Capture the cell that displays the provided text and extract its [x, y] central coordinate. 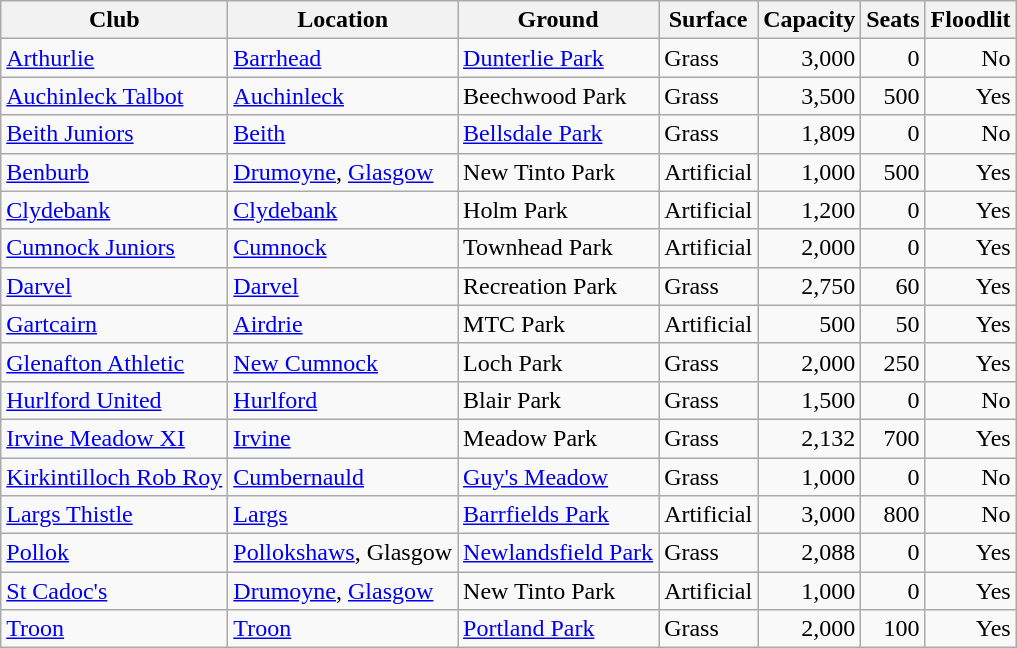
St Cadoc's [114, 591]
2,750 [810, 286]
Cumnock [343, 248]
MTC Park [558, 324]
Irvine [343, 438]
Dunterlie Park [558, 58]
Surface [708, 20]
800 [893, 515]
Largs Thistle [114, 515]
Cumnock Juniors [114, 248]
250 [893, 362]
Hurlford United [114, 400]
1,200 [810, 210]
2,132 [810, 438]
Barrhead [343, 58]
Barrfields Park [558, 515]
Arthurlie [114, 58]
Guy's Meadow [558, 477]
Newlandsfield Park [558, 553]
Glenafton Athletic [114, 362]
New Cumnock [343, 362]
Beith Juniors [114, 134]
Seats [893, 20]
Benburb [114, 172]
Bellsdale Park [558, 134]
Irvine Meadow XI [114, 438]
Kirkintilloch Rob Roy [114, 477]
700 [893, 438]
Location [343, 20]
1,500 [810, 400]
Meadow Park [558, 438]
Pollok [114, 553]
Club [114, 20]
Gartcairn [114, 324]
Loch Park [558, 362]
Townhead Park [558, 248]
Floodlit [970, 20]
Ground [558, 20]
Blair Park [558, 400]
Beith [343, 134]
100 [893, 629]
Holm Park [558, 210]
60 [893, 286]
Airdrie [343, 324]
Largs [343, 515]
Recreation Park [558, 286]
Auchinleck [343, 96]
2,088 [810, 553]
50 [893, 324]
Cumbernauld [343, 477]
1,809 [810, 134]
Portland Park [558, 629]
Capacity [810, 20]
Auchinleck Talbot [114, 96]
3,500 [810, 96]
Pollokshaws, Glasgow [343, 553]
Hurlford [343, 400]
Beechwood Park [558, 96]
